Output the [x, y] coordinate of the center of the cell containing the given text.  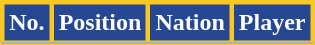
Player [272, 22]
No. [26, 22]
Nation [190, 22]
Position [100, 22]
